For the text-containing cell, return its midpoint in [x, y] coordinate format. 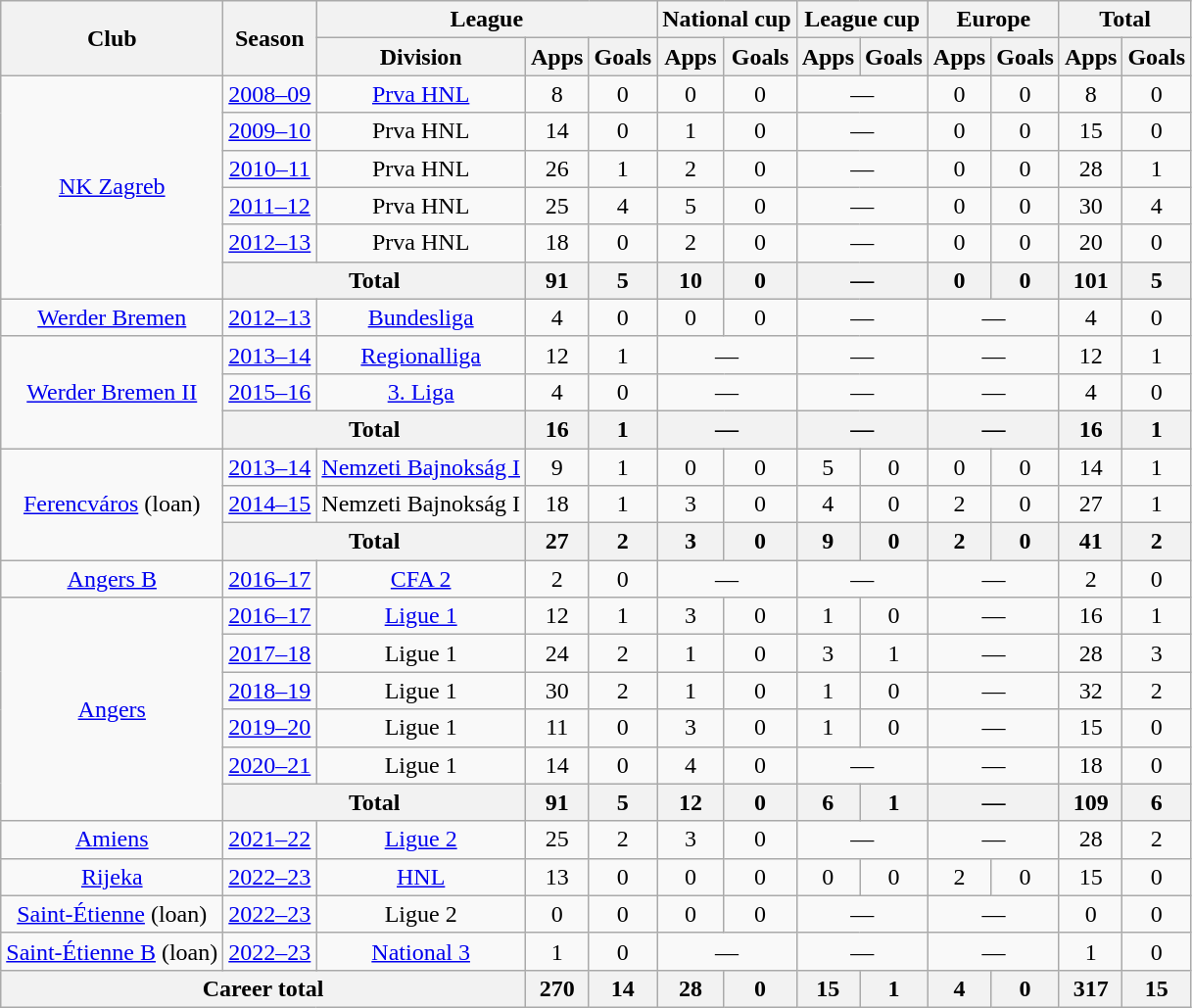
2011–12 [270, 206]
2017–18 [270, 653]
32 [1090, 691]
2018–19 [270, 691]
Club [112, 38]
NK Zagreb [112, 187]
League [487, 20]
Saint-Étienne B (loan) [112, 951]
13 [557, 877]
HNL [421, 877]
Ferencváros (loan) [112, 504]
41 [1090, 542]
Angers [112, 709]
Saint-Étienne (loan) [112, 914]
Werder Bremen [112, 317]
317 [1090, 988]
109 [1090, 802]
3. Liga [421, 392]
Division [421, 57]
24 [557, 653]
20 [1090, 243]
Angers B [112, 579]
National 3 [421, 951]
11 [557, 728]
101 [1090, 280]
270 [557, 988]
2009–10 [270, 131]
2020–21 [270, 765]
2015–16 [270, 392]
2019–20 [270, 728]
Amiens [112, 840]
26 [557, 168]
2010–11 [270, 168]
Regionalliga [421, 355]
10 [691, 280]
League cup [862, 20]
Career total [263, 988]
CFA 2 [421, 579]
National cup [727, 20]
Werder Bremen II [112, 392]
2014–15 [270, 504]
Europe [993, 20]
2021–22 [270, 840]
Rijeka [112, 877]
Season [270, 38]
2008–09 [270, 94]
Bundesliga [421, 317]
